From the cell containing the given text, extract its center point as (X, Y) coordinate. 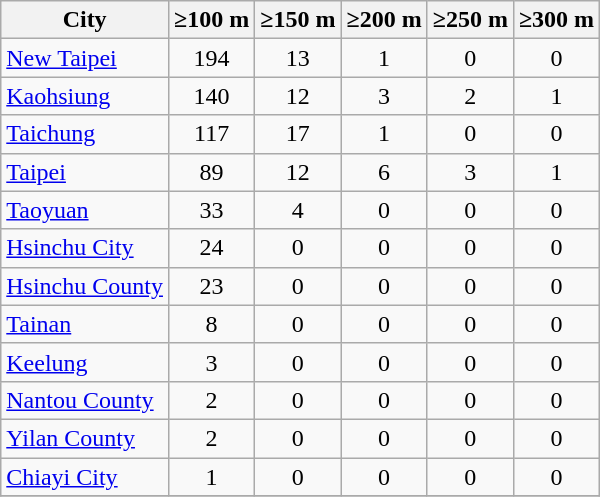
Taipei (85, 172)
24 (211, 248)
Yilan County (85, 438)
Keelung (85, 362)
8 (211, 324)
23 (211, 286)
89 (211, 172)
17 (298, 134)
New Taipei (85, 58)
≥200 m (384, 20)
Nantou County (85, 400)
6 (384, 172)
33 (211, 210)
Chiayi City (85, 477)
≥300 m (556, 20)
194 (211, 58)
13 (298, 58)
≥150 m (298, 20)
Hsinchu County (85, 286)
Kaohsiung (85, 96)
Taoyuan (85, 210)
≥250 m (470, 20)
Tainan (85, 324)
City (85, 20)
4 (298, 210)
Taichung (85, 134)
117 (211, 134)
≥100 m (211, 20)
140 (211, 96)
Hsinchu City (85, 248)
